Determine the (x, y) coordinate at the center of the cell enclosing the given text.  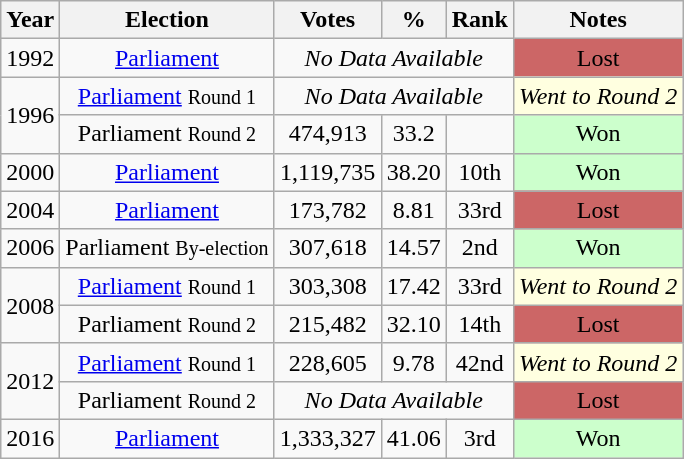
2016 (30, 438)
474,913 (328, 134)
3rd (480, 438)
1992 (30, 58)
Year (30, 20)
228,605 (328, 362)
41.06 (414, 438)
32.10 (414, 324)
14th (480, 324)
8.81 (414, 210)
Election (167, 20)
1,119,735 (328, 172)
10th (480, 172)
1996 (30, 115)
215,482 (328, 324)
2006 (30, 248)
Votes (328, 20)
42nd (480, 362)
1,333,327 (328, 438)
303,308 (328, 286)
% (414, 20)
173,782 (328, 210)
307,618 (328, 248)
14.57 (414, 248)
Rank (480, 20)
2nd (480, 248)
17.42 (414, 286)
Parliament By-election (167, 248)
2012 (30, 381)
Notes (598, 20)
2004 (30, 210)
9.78 (414, 362)
38.20 (414, 172)
2000 (30, 172)
33.2 (414, 134)
2008 (30, 305)
